Capture the cell that displays the provided text and extract its (x, y) central coordinate. 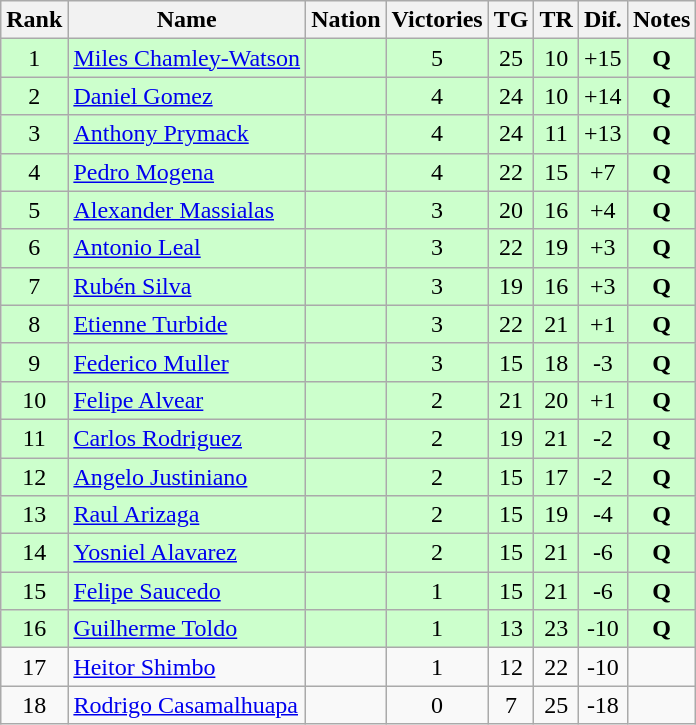
Angelo Justiniano (187, 477)
Yosniel Alavarez (187, 553)
Name (187, 20)
Rodrigo Casamalhuapa (187, 705)
-3 (602, 362)
Heitor Shimbo (187, 667)
0 (437, 705)
+13 (602, 134)
9 (34, 362)
14 (34, 553)
Dif. (602, 20)
23 (556, 629)
Notes (661, 20)
Etienne Turbide (187, 324)
Federico Muller (187, 362)
Anthony Prymack (187, 134)
-4 (602, 515)
Nation (346, 20)
Carlos Rodriguez (187, 438)
8 (34, 324)
Alexander Massialas (187, 210)
Rubén Silva (187, 286)
6 (34, 248)
Guilherme Toldo (187, 629)
Rank (34, 20)
Daniel Gomez (187, 96)
Raul Arizaga (187, 515)
Antonio Leal (187, 248)
TG (511, 20)
Pedro Mogena (187, 172)
+14 (602, 96)
Felipe Saucedo (187, 591)
Victories (437, 20)
+15 (602, 58)
Miles Chamley-Watson (187, 58)
-18 (602, 705)
TR (556, 20)
+7 (602, 172)
Felipe Alvear (187, 400)
+4 (602, 210)
